Pinpoint the cell where the given text exists, returning its (x, y) midpoint coordinate. 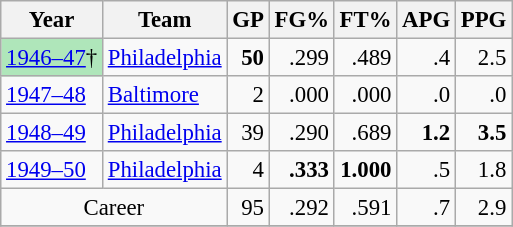
1.8 (483, 170)
Team (164, 20)
1947–48 (52, 95)
FG% (302, 20)
2 (248, 95)
95 (248, 208)
.489 (366, 58)
1946–47† (52, 58)
.333 (302, 170)
.292 (302, 208)
1.000 (366, 170)
Year (52, 20)
3.5 (483, 133)
.591 (366, 208)
Career (114, 208)
APG (426, 20)
.290 (302, 133)
39 (248, 133)
4 (248, 170)
.689 (366, 133)
.299 (302, 58)
1948–49 (52, 133)
2.9 (483, 208)
FT% (366, 20)
1949–50 (52, 170)
Baltimore (164, 95)
1.2 (426, 133)
GP (248, 20)
PPG (483, 20)
.7 (426, 208)
2.5 (483, 58)
50 (248, 58)
.5 (426, 170)
.4 (426, 58)
